Identify which cell holds the provided text, then report its (x, y) central coordinate. 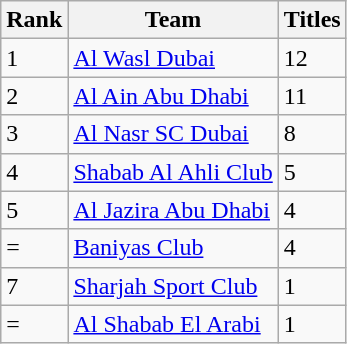
8 (312, 134)
Al Jazira Abu Dhabi (173, 210)
Baniyas Club (173, 248)
Al Nasr SC Dubai (173, 134)
Al Wasl Dubai (173, 58)
Al Shabab El Arabi (173, 324)
3 (34, 134)
Titles (312, 20)
Al Ain Abu Dhabi (173, 96)
11 (312, 96)
Rank (34, 20)
7 (34, 286)
2 (34, 96)
Team (173, 20)
Sharjah Sport Club (173, 286)
Shabab Al Ahli Club (173, 172)
12 (312, 58)
